Extract the (X, Y) coordinate from the center of the cell holding the provided text.  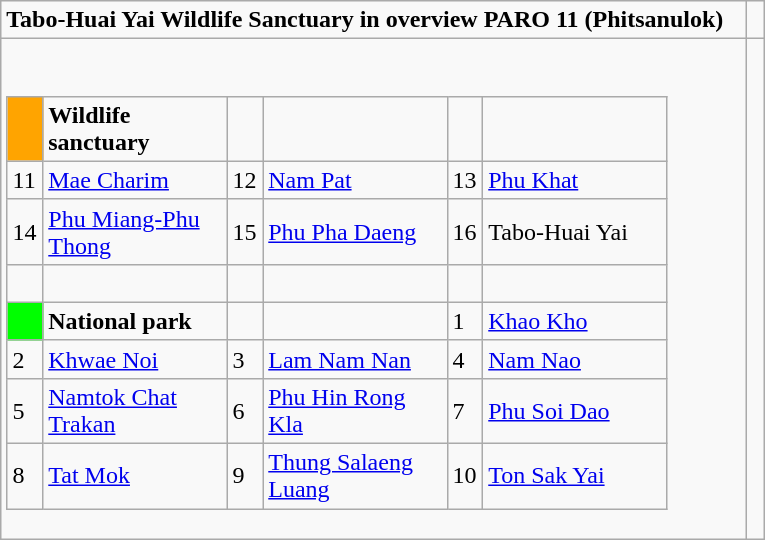
6 (245, 410)
4 (465, 359)
Phu Hin Rong Kla (355, 410)
12 (245, 180)
5 (25, 410)
3 (245, 359)
11 (25, 180)
Phu Khat (575, 180)
Phu Pha Daeng (355, 232)
7 (465, 410)
10 (465, 476)
Namtok Chat Trakan (135, 410)
Mae Charim (135, 180)
Thung Salaeng Luang (355, 476)
13 (465, 180)
Ton Sak Yai (575, 476)
Nam Pat (355, 180)
16 (465, 232)
2 (25, 359)
14 (25, 232)
Phu Miang-Phu Thong (135, 232)
Tabo-Huai Yai (575, 232)
Wildlife sanctuary (135, 128)
Lam Nam Nan (355, 359)
1 (465, 321)
8 (25, 476)
Phu Soi Dao (575, 410)
Khao Kho (575, 321)
National park (135, 321)
Khwae Noi (135, 359)
Nam Nao (575, 359)
Tat Mok (135, 476)
9 (245, 476)
Tabo-Huai Yai Wildlife Sanctuary in overview PARO 11 (Phitsanulok) (374, 20)
15 (245, 232)
